Pinpoint the cell where the given text exists, returning its (X, Y) midpoint coordinate. 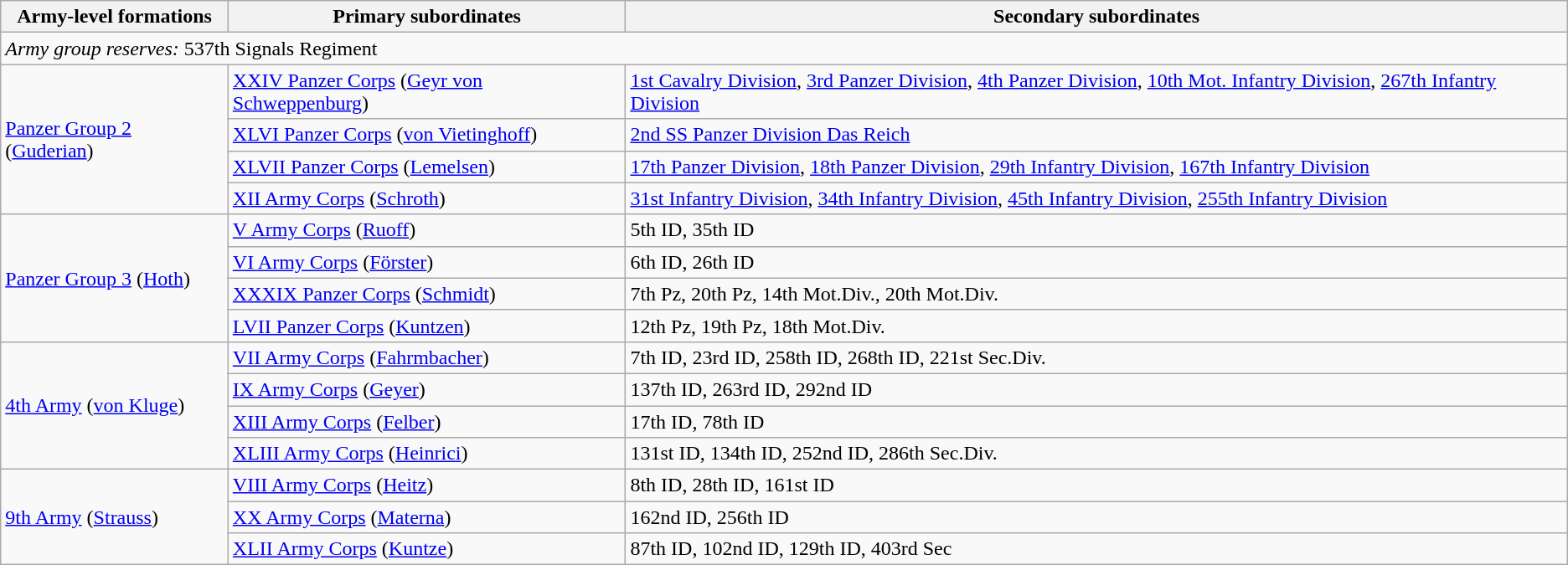
XLVI Panzer Corps (von Vietinghoff) (427, 135)
XXIV Panzer Corps (Geyr von Schweppenburg) (427, 92)
Army-level formations (115, 17)
Primary subordinates (427, 17)
2nd SS Panzer Division Das Reich (1096, 135)
31st Infantry Division, 34th Infantry Division, 45th Infantry Division, 255th Infantry Division (1096, 198)
IX Army Corps (Geyer) (427, 389)
7th Pz, 20th Pz, 14th Mot.Div., 20th Mot.Div. (1096, 294)
5th ID, 35th ID (1096, 230)
Secondary subordinates (1096, 17)
XLII Army Corps (Kuntze) (427, 549)
17th Panzer Division, 18th Panzer Division, 29th Infantry Division, 167th Infantry Division (1096, 167)
XLVII Panzer Corps (Lemelsen) (427, 167)
XLIII Army Corps (Heinrici) (427, 454)
131st ID, 134th ID, 252nd ID, 286th Sec.Div. (1096, 454)
7th ID, 23rd ID, 258th ID, 268th ID, 221st Sec.Div. (1096, 357)
6th ID, 26th ID (1096, 262)
XIII Army Corps (Felber) (427, 421)
1st Cavalry Division, 3rd Panzer Division, 4th Panzer Division, 10th Mot. Infantry Division, 267th Infantry Division (1096, 92)
VII Army Corps (Fahrmbacher) (427, 357)
17th ID, 78th ID (1096, 421)
XX Army Corps (Materna) (427, 517)
4th Army (von Kluge) (115, 405)
87th ID, 102nd ID, 129th ID, 403rd Sec (1096, 549)
162nd ID, 256th ID (1096, 517)
VIII Army Corps (Heitz) (427, 485)
VI Army Corps (Förster) (427, 262)
9th Army (Strauss) (115, 517)
XII Army Corps (Schroth) (427, 198)
Panzer Group 2 (Guderian) (115, 139)
Panzer Group 3 (Hoth) (115, 278)
LVII Panzer Corps (Kuntzen) (427, 326)
8th ID, 28th ID, 161st ID (1096, 485)
137th ID, 263rd ID, 292nd ID (1096, 389)
XXXIX Panzer Corps (Schmidt) (427, 294)
12th Pz, 19th Pz, 18th Mot.Div. (1096, 326)
V Army Corps (Ruoff) (427, 230)
Army group reserves: 537th Signals Regiment (784, 49)
